Detect which cell encompasses the target text, then output its (x, y) center coordinate. 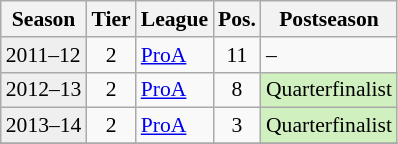
Tier (110, 19)
Season (44, 19)
3 (237, 126)
2013–14 (44, 126)
8 (237, 90)
League (174, 19)
– (329, 55)
11 (237, 55)
Pos. (237, 19)
2011–12 (44, 55)
Postseason (329, 19)
2012–13 (44, 90)
